From the cell containing the given text, extract its center point as [X, Y] coordinate. 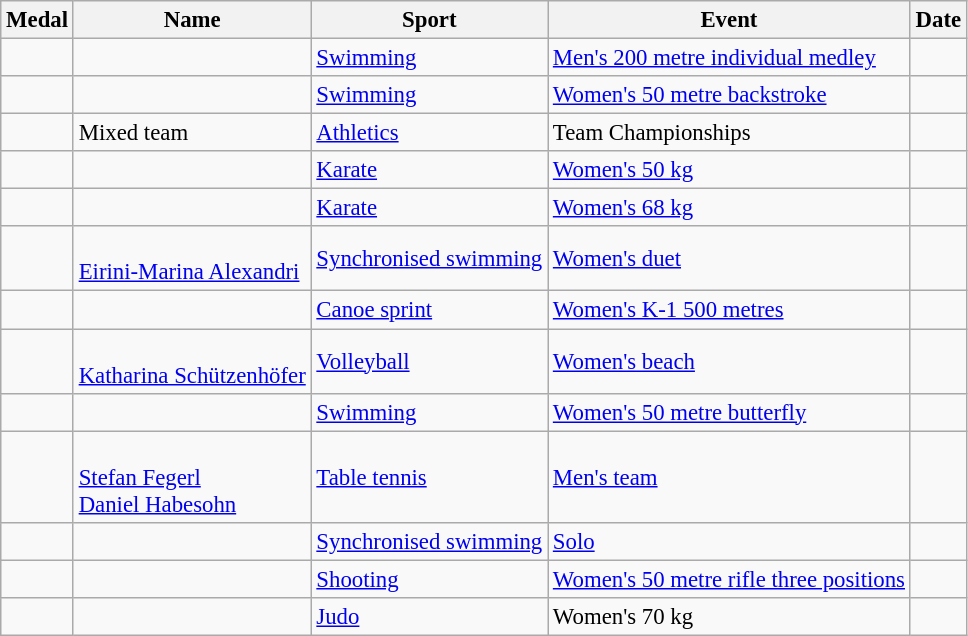
Women's beach [730, 362]
Women's 68 kg [730, 208]
Men's team [730, 477]
Name [192, 20]
Date [938, 20]
Team Championships [730, 133]
Athletics [430, 133]
Sport [430, 20]
Medal [38, 20]
Solo [730, 541]
Canoe sprint [430, 310]
Judo [430, 617]
Stefan FegerlDaniel Habesohn [192, 477]
Women's 50 metre backstroke [730, 95]
Event [730, 20]
Shooting [430, 579]
Women's 50 kg [730, 170]
Women's 70 kg [730, 617]
Women's 50 metre butterfly [730, 412]
Table tennis [430, 477]
Women's duet [730, 258]
Volleyball [430, 362]
Women's 50 metre rifle three positions [730, 579]
Women's K-1 500 metres [730, 310]
Mixed team [192, 133]
Katharina Schützenhöfer [192, 362]
Eirini-Marina Alexandri [192, 258]
Men's 200 metre individual medley [730, 58]
